Return the (X, Y) coordinate for the center point of the cell that contains the specified text.  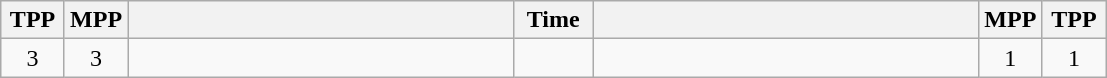
Time (554, 20)
